Return [x, y] of the center of cell containing provided text 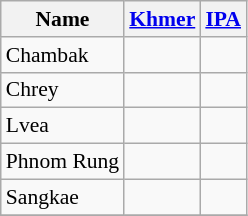
Sangkae [62, 197]
Phnom Rung [62, 162]
IPA [223, 19]
Khmer [162, 19]
Chambak [62, 55]
Name [62, 19]
Chrey [62, 90]
Lvea [62, 126]
